Pinpoint the cell where the given text exists, returning its [X, Y] midpoint coordinate. 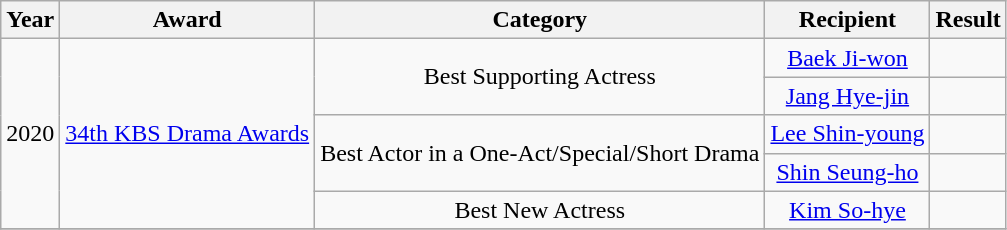
Result [968, 20]
Recipient [848, 20]
Best New Actress [540, 210]
Lee Shin-young [848, 134]
Year [30, 20]
Jang Hye-jin [848, 96]
2020 [30, 134]
Shin Seung-ho [848, 172]
Best Supporting Actress [540, 77]
Category [540, 20]
Best Actor in a One-Act/Special/Short Drama [540, 153]
Award [188, 20]
34th KBS Drama Awards [188, 134]
Kim So-hye [848, 210]
Baek Ji-won [848, 58]
